Capture the cell that displays the provided text and extract its (X, Y) central coordinate. 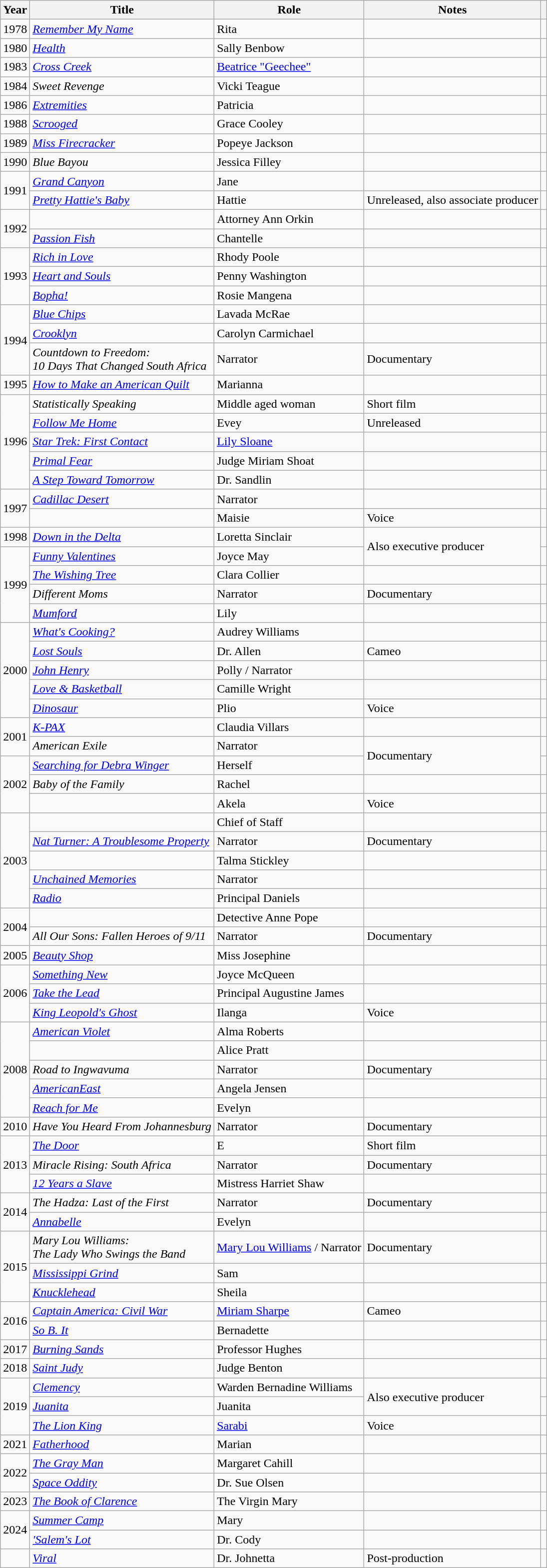
1988 (15, 124)
The Lion King (122, 1425)
The Door (122, 1145)
How to Make an American Quilt (122, 385)
Role (289, 10)
Chief of Staff (289, 822)
2006 (15, 993)
'Salem's Lot (122, 1540)
Rachel (289, 784)
Hattie (289, 200)
Carolyn Carmichael (289, 333)
Middle aged woman (289, 404)
2008 (15, 1069)
Alice Pratt (289, 1050)
2014 (15, 1212)
So B. It (122, 1330)
Countdown to Freedom: 10 Days That Changed South Africa (122, 359)
Plio (289, 708)
Space Oddity (122, 1483)
The Gray Man (122, 1463)
Follow Me Home (122, 423)
1984 (15, 86)
Rosie Mangena (289, 295)
Claudia Villars (289, 727)
Lavada McRae (289, 314)
1989 (15, 143)
Angela Jensen (289, 1088)
Fatherhood (122, 1444)
John Henry (122, 670)
Beauty Shop (122, 955)
Warden Bernadine Williams (289, 1387)
Nat Turner: A Troublesome Property (122, 841)
Camille Wright (289, 689)
Vicki Teague (289, 86)
Miss Josephine (289, 955)
Lily Sloane (289, 442)
Principal Augustine James (289, 993)
Maisie (289, 518)
Clemency (122, 1387)
Funny Valentines (122, 556)
2023 (15, 1502)
1997 (15, 508)
Unchained Memories (122, 879)
Down in the Delta (122, 537)
Mistress Harriet Shaw (289, 1184)
Unreleased (453, 423)
Summer Camp (122, 1521)
2013 (15, 1164)
Polly / Narrator (289, 670)
Jessica Filley (289, 162)
Chantelle (289, 238)
Saint Judy (122, 1368)
1992 (15, 228)
Knucklehead (122, 1292)
Pretty Hattie's Baby (122, 200)
Miriam Sharpe (289, 1311)
Beatrice "Geechee" (289, 67)
Attorney Ann Orkin (289, 219)
Lily (289, 613)
Lost Souls (122, 651)
Crooklyn (122, 333)
Heart and Souls (122, 276)
Evey (289, 423)
American Violet (122, 1031)
Talma Stickley (289, 860)
Clara Collier (289, 575)
American Exile (122, 746)
Principal Daniels (289, 898)
2021 (15, 1444)
Statistically Speaking (122, 404)
Love & Basketball (122, 689)
Judge Miriam Shoat (289, 461)
Dr. Allen (289, 651)
2004 (15, 927)
1990 (15, 162)
Unreleased, also associate producer (453, 200)
What's Cooking? (122, 632)
Rhody Poole (289, 257)
2002 (15, 784)
Rich in Love (122, 257)
Title (122, 10)
2017 (15, 1349)
Viral (122, 1559)
Health (122, 48)
Dr. Sandlin (289, 480)
Baby of the Family (122, 784)
Professor Hughes (289, 1349)
1991 (15, 190)
1994 (15, 340)
Sweet Revenge (122, 86)
Blue Bayou (122, 162)
Ilanga (289, 1012)
Margaret Cahill (289, 1463)
AmericanEast (122, 1088)
2022 (15, 1473)
Mary Lou Williams / Narrator (289, 1247)
Rita (289, 29)
1986 (15, 105)
Cross Creek (122, 67)
Sally Benbow (289, 48)
2005 (15, 955)
Bopha! (122, 295)
Primal Fear (122, 461)
Alma Roberts (289, 1031)
Road to Ingwavuma (122, 1069)
Blue Chips (122, 314)
Sarabi (289, 1425)
Take the Lead (122, 993)
K-PAX (122, 727)
E (289, 1145)
1999 (15, 585)
Marianna (289, 385)
Akela (289, 803)
Captain America: Civil War (122, 1311)
Patricia (289, 105)
Extremities (122, 105)
Judge Benton (289, 1368)
All Our Sons: Fallen Heroes of 9/11 (122, 936)
Searching for Debra Winger (122, 765)
Joyce May (289, 556)
Popeye Jackson (289, 143)
Have You Heard From Johannesburg (122, 1126)
Reach for Me (122, 1107)
Dr. Johnetta (289, 1559)
2018 (15, 1368)
1996 (15, 442)
Passion Fish (122, 238)
Annabelle (122, 1222)
1995 (15, 385)
Miss Firecracker (122, 143)
1993 (15, 276)
Scrooged (122, 124)
1980 (15, 48)
Sam (289, 1273)
2024 (15, 1530)
1978 (15, 29)
Dinosaur (122, 708)
2015 (15, 1266)
Dr. Sue Olsen (289, 1483)
Remember My Name (122, 29)
Mary Lou Williams: The Lady Who Swings the Band (122, 1247)
Mumford (122, 613)
2000 (15, 670)
Audrey Williams (289, 632)
Jane (289, 181)
Bernadette (289, 1330)
Detective Anne Pope (289, 917)
Cadillac Desert (122, 499)
Herself (289, 765)
King Leopold's Ghost (122, 1012)
Joyce McQueen (289, 974)
The Wishing Tree (122, 575)
2010 (15, 1126)
Notes (453, 10)
Sheila (289, 1292)
Star Trek: First Contact (122, 442)
2019 (15, 1406)
2001 (15, 737)
Year (15, 10)
Dr. Cody (289, 1540)
Miracle Rising: South Africa (122, 1165)
The Book of Clarence (122, 1502)
Penny Washington (289, 276)
Radio (122, 898)
2003 (15, 860)
2016 (15, 1321)
The Virgin Mary (289, 1502)
A Step Toward Tomorrow (122, 480)
Different Moms (122, 594)
1998 (15, 537)
Mississippi Grind (122, 1273)
Loretta Sinclair (289, 537)
1983 (15, 67)
Marian (289, 1444)
Post-production (453, 1559)
Mary (289, 1521)
Grand Canyon (122, 181)
Something New (122, 974)
Grace Cooley (289, 124)
12 Years a Slave (122, 1184)
Burning Sands (122, 1349)
The Hadza: Last of the First (122, 1203)
